Determine the (x, y) coordinate at the center of the cell enclosing the given text.  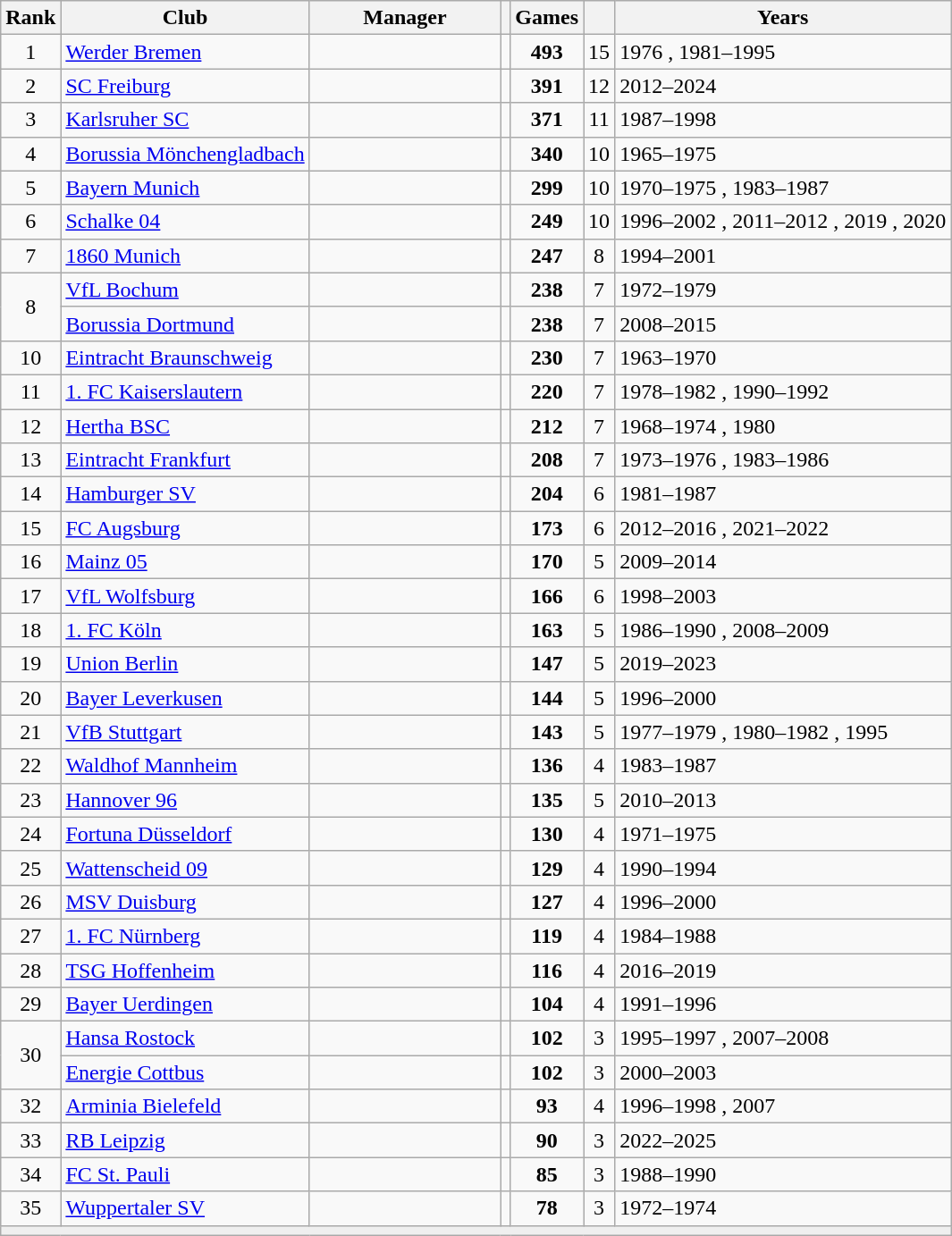
1965–1975 (783, 154)
28 (30, 970)
93 (547, 1106)
MSV Duisburg (185, 902)
129 (547, 868)
2019–2023 (783, 664)
230 (547, 357)
Bayer Leverkusen (185, 698)
Waldhof Mannheim (185, 766)
Wattenscheid 09 (185, 868)
Bayer Uerdingen (185, 1005)
VfL Bochum (185, 290)
173 (547, 528)
1968–1974 , 1980 (783, 426)
2 (30, 86)
143 (547, 732)
136 (547, 766)
23 (30, 800)
34 (30, 1174)
135 (547, 800)
26 (30, 902)
29 (30, 1005)
Eintracht Braunschweig (185, 357)
204 (547, 494)
VfB Stuttgart (185, 732)
2008–2015 (783, 324)
Bayern Munich (185, 188)
116 (547, 970)
1987–1998 (783, 120)
Club (185, 18)
170 (547, 562)
27 (30, 936)
21 (30, 732)
Mainz 05 (185, 562)
2016–2019 (783, 970)
Eintracht Frankfurt (185, 460)
78 (547, 1208)
104 (547, 1005)
19 (30, 664)
25 (30, 868)
TSG Hoffenheim (185, 970)
1991–1996 (783, 1005)
144 (547, 698)
119 (547, 936)
Manager (405, 18)
1. FC Nürnberg (185, 936)
Hannover 96 (185, 800)
2012–2024 (783, 86)
30 (30, 1055)
493 (547, 52)
1990–1994 (783, 868)
1973–1976 , 1983–1986 (783, 460)
1996–1998 , 2007 (783, 1106)
35 (30, 1208)
1988–1990 (783, 1174)
Hertha BSC (185, 426)
Games (547, 18)
340 (547, 154)
Rank (30, 18)
130 (547, 834)
1998–2003 (783, 596)
2010–2013 (783, 800)
220 (547, 391)
RB Leipzig (185, 1140)
Schalke 04 (185, 222)
212 (547, 426)
1. FC Kaiserslautern (185, 391)
1977–1979 , 1980–1982 , 1995 (783, 732)
Hansa Rostock (185, 1038)
147 (547, 664)
127 (547, 902)
SC Freiburg (185, 86)
1 (30, 52)
1981–1987 (783, 494)
1963–1970 (783, 357)
Energie Cottbus (185, 1072)
20 (30, 698)
391 (547, 86)
1978–1982 , 1990–1992 (783, 391)
Wuppertaler SV (185, 1208)
33 (30, 1140)
249 (547, 222)
1970–1975 , 1983–1987 (783, 188)
2000–2003 (783, 1072)
208 (547, 460)
1972–1974 (783, 1208)
1976 , 1981–1995 (783, 52)
1984–1988 (783, 936)
13 (30, 460)
Fortuna Düsseldorf (185, 834)
17 (30, 596)
FC Augsburg (185, 528)
1972–1979 (783, 290)
1986–1990 , 2008–2009 (783, 630)
2012–2016 , 2021–2022 (783, 528)
1860 Munich (185, 256)
14 (30, 494)
Years (783, 18)
16 (30, 562)
1. FC Köln (185, 630)
FC St. Pauli (185, 1174)
247 (547, 256)
24 (30, 834)
371 (547, 120)
Borussia Mönchengladbach (185, 154)
2009–2014 (783, 562)
Union Berlin (185, 664)
1995–1997 , 2007–2008 (783, 1038)
Karlsruher SC (185, 120)
90 (547, 1140)
22 (30, 766)
Borussia Dortmund (185, 324)
32 (30, 1106)
18 (30, 630)
166 (547, 596)
1983–1987 (783, 766)
Arminia Bielefeld (185, 1106)
2022–2025 (783, 1140)
85 (547, 1174)
1994–2001 (783, 256)
1971–1975 (783, 834)
1996–2002 , 2011–2012 , 2019 , 2020 (783, 222)
Werder Bremen (185, 52)
VfL Wolfsburg (185, 596)
163 (547, 630)
299 (547, 188)
Hamburger SV (185, 494)
